Return the (X, Y) coordinate for the center point of the cell that contains the specified text.  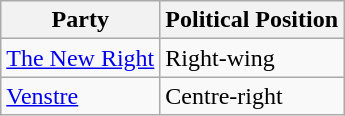
Venstre (80, 96)
Party (80, 20)
Political Position (252, 20)
Centre-right (252, 96)
Right-wing (252, 58)
The New Right (80, 58)
